Capture the cell that displays the provided text and extract its [X, Y] central coordinate. 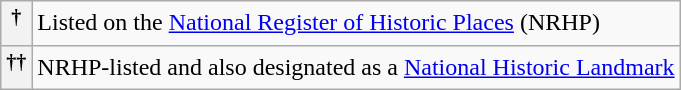
†† [16, 68]
Listed on the National Register of Historic Places (NRHP) [356, 24]
† [16, 24]
NRHP-listed and also designated as a National Historic Landmark [356, 68]
